Identify which cell holds the provided text, then report its (x, y) central coordinate. 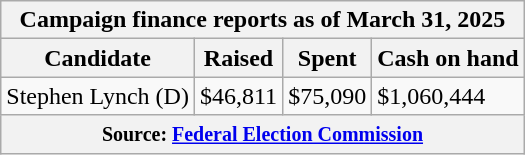
Raised (238, 58)
Spent (328, 58)
$1,060,444 (448, 96)
$75,090 (328, 96)
Stephen Lynch (D) (98, 96)
Cash on hand (448, 58)
$46,811 (238, 96)
Candidate (98, 58)
Source: Federal Election Commission (262, 134)
Campaign finance reports as of March 31, 2025 (262, 20)
